Capture the cell that displays the provided text and extract its [x, y] central coordinate. 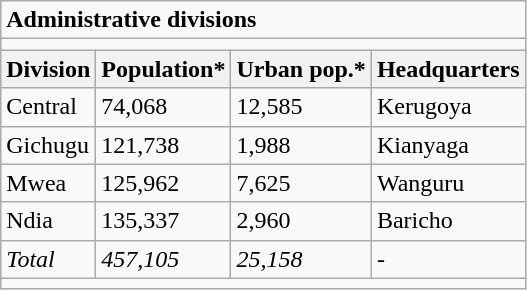
Kianyaga [448, 145]
457,105 [164, 259]
1,988 [301, 145]
74,068 [164, 107]
Urban pop.* [301, 69]
Ndia [48, 221]
Gichugu [48, 145]
Mwea [48, 183]
25,158 [301, 259]
- [448, 259]
Kerugoya [448, 107]
12,585 [301, 107]
Central [48, 107]
Total [48, 259]
Baricho [448, 221]
Headquarters [448, 69]
Wanguru [448, 183]
Population* [164, 69]
2,960 [301, 221]
135,337 [164, 221]
121,738 [164, 145]
Division [48, 69]
125,962 [164, 183]
7,625 [301, 183]
Administrative divisions [263, 20]
